Identify which cell holds the provided text, then report its [X, Y] central coordinate. 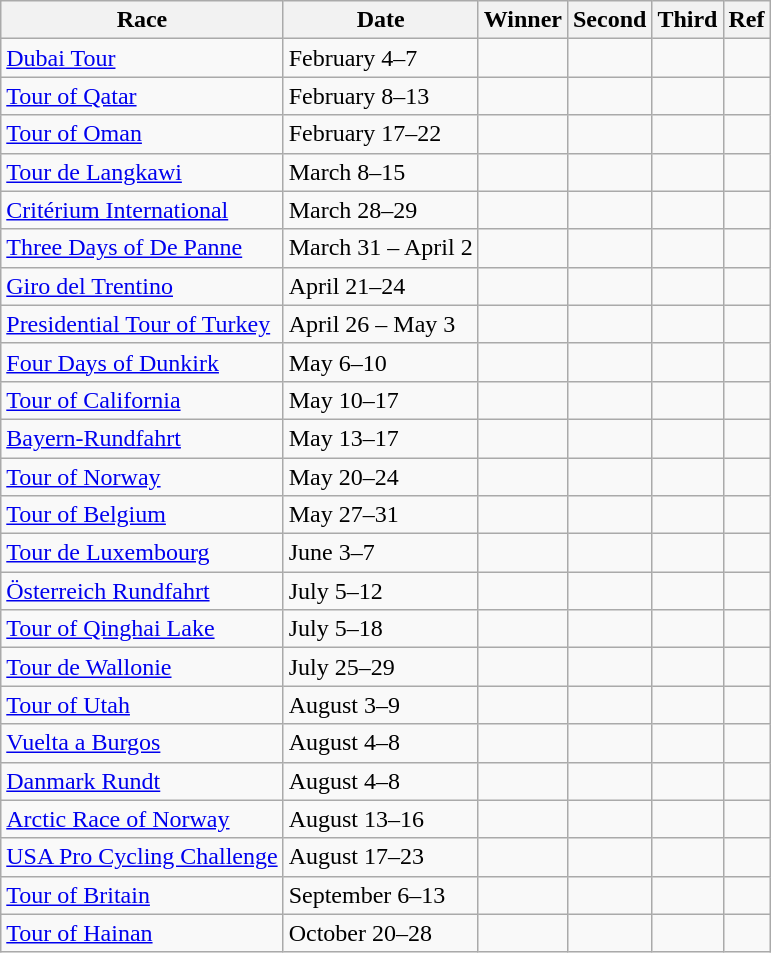
August 13–16 [380, 819]
June 3–7 [380, 553]
Race [142, 20]
Third [688, 20]
February 4–7 [380, 58]
April 21–24 [380, 286]
Tour of Qatar [142, 96]
Presidential Tour of Turkey [142, 324]
Tour of Norway [142, 477]
Date [380, 20]
July 5–12 [380, 591]
Vuelta a Burgos [142, 743]
Tour de Luxembourg [142, 553]
Österreich Rundfahrt [142, 591]
Tour of Oman [142, 134]
March 31 – April 2 [380, 248]
Giro del Trentino [142, 286]
Dubai Tour [142, 58]
August 3–9 [380, 705]
Bayern-Rundfahrt [142, 438]
Arctic Race of Norway [142, 819]
Four Days of Dunkirk [142, 362]
May 10–17 [380, 400]
April 26 – May 3 [380, 324]
July 25–29 [380, 667]
Winner [522, 20]
May 20–24 [380, 477]
Tour de Wallonie [142, 667]
Danmark Rundt [142, 781]
February 17–22 [380, 134]
Three Days of De Panne [142, 248]
Critérium International [142, 210]
Tour of Hainan [142, 933]
Tour of Belgium [142, 515]
Tour of Utah [142, 705]
May 6–10 [380, 362]
July 5–18 [380, 629]
May 27–31 [380, 515]
March 28–29 [380, 210]
Tour de Langkawi [142, 172]
August 17–23 [380, 857]
Ref [746, 20]
Second [609, 20]
Tour of Qinghai Lake [142, 629]
February 8–13 [380, 96]
September 6–13 [380, 895]
USA Pro Cycling Challenge [142, 857]
March 8–15 [380, 172]
October 20–28 [380, 933]
May 13–17 [380, 438]
Tour of California [142, 400]
Tour of Britain [142, 895]
